Search for the cell housing the specified text and yield its (X, Y) center coordinate. 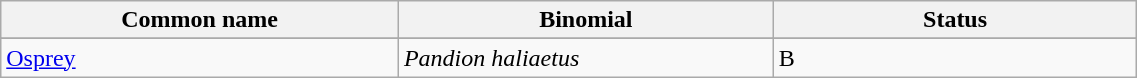
Common name (200, 20)
Status (955, 20)
Osprey (200, 58)
Pandion haliaetus (586, 58)
Binomial (586, 20)
B (955, 58)
